Detect which cell encompasses the target text, then output its [x, y] center coordinate. 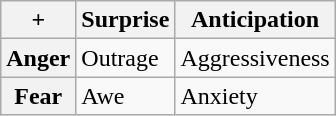
Awe [126, 96]
Anticipation [255, 20]
Anger [38, 58]
Surprise [126, 20]
+ [38, 20]
Outrage [126, 58]
Aggressiveness [255, 58]
Anxiety [255, 96]
Fear [38, 96]
